Detect which cell encompasses the target text, then output its [X, Y] center coordinate. 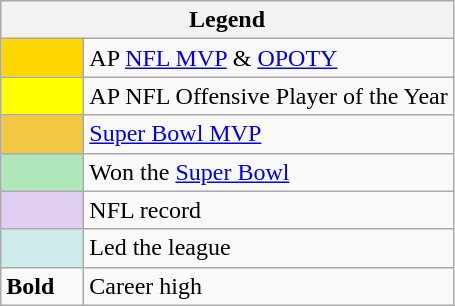
NFL record [268, 210]
AP NFL Offensive Player of the Year [268, 96]
Won the Super Bowl [268, 172]
Led the league [268, 248]
AP NFL MVP & OPOTY [268, 58]
Legend [228, 20]
Career high [268, 286]
Super Bowl MVP [268, 134]
Bold [42, 286]
